Extract the [x, y] coordinate from the center of the cell holding the provided text.  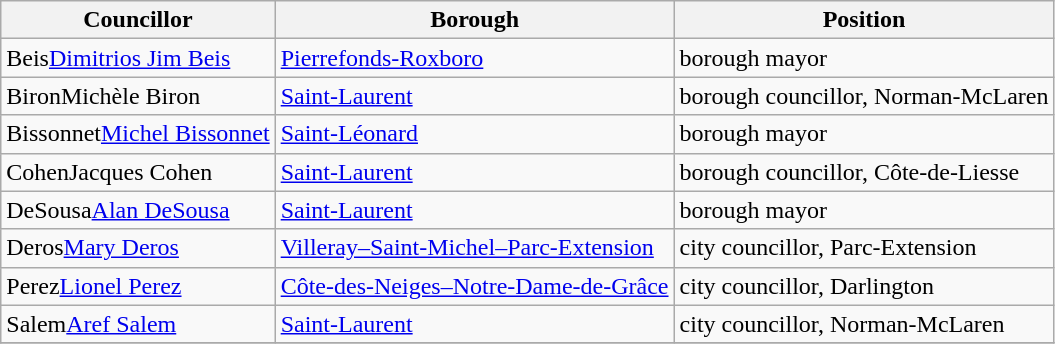
Pierrefonds-Roxboro [474, 58]
Saint-Léonard [474, 134]
Côte-des-Neiges–Notre-Dame-de-Grâce [474, 286]
Position [864, 20]
DeSousaAlan DeSousa [138, 210]
borough councillor, Côte-de-Liesse [864, 172]
borough councillor, Norman-McLaren [864, 96]
BironMichèle Biron [138, 96]
Villeray–Saint-Michel–Parc-Extension [474, 248]
Councillor [138, 20]
BissonnetMichel Bissonnet [138, 134]
SalemAref Salem [138, 324]
BeisDimitrios Jim Beis [138, 58]
DerosMary Deros [138, 248]
PerezLionel Perez [138, 286]
Borough [474, 20]
CohenJacques Cohen [138, 172]
city councillor, Parc-Extension [864, 248]
city councillor, Norman-McLaren [864, 324]
city councillor, Darlington [864, 286]
